Provide the [x, y] coordinate of the cell's center where the given text is located.  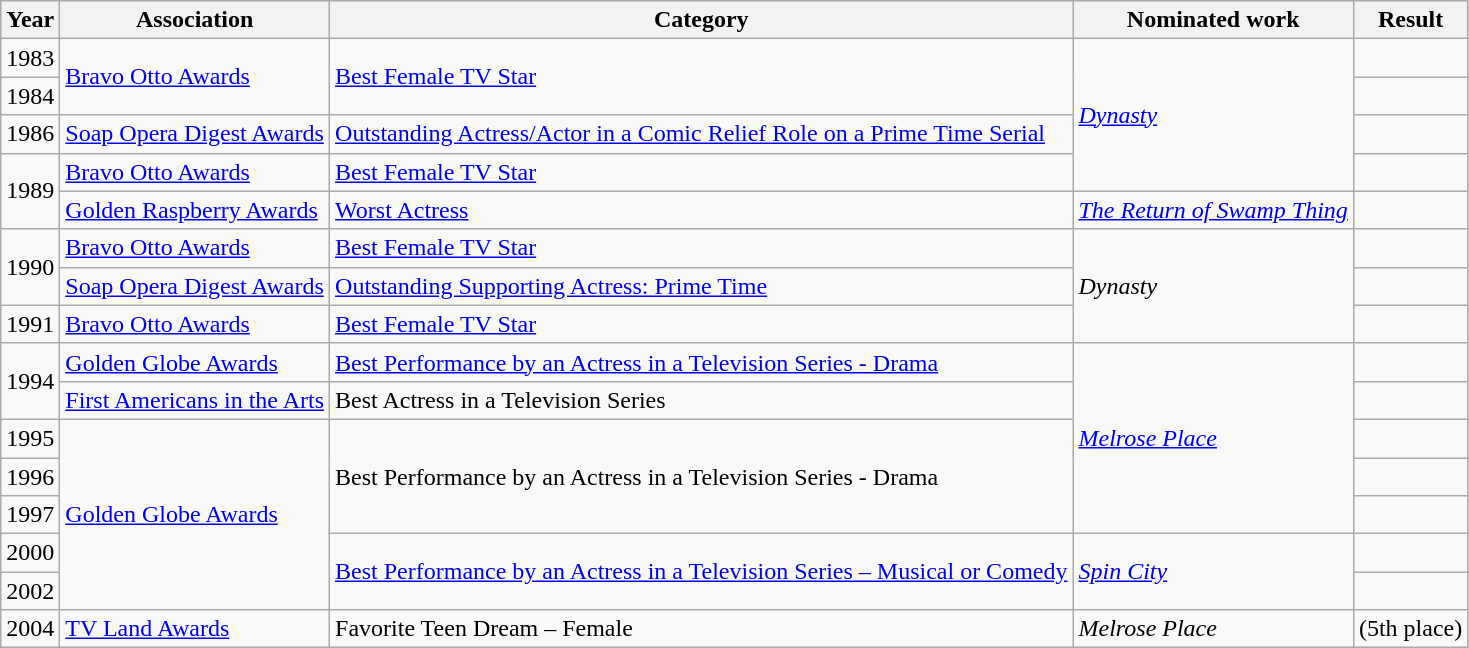
1994 [30, 381]
Best Actress in a Television Series [702, 400]
Category [702, 20]
2004 [30, 629]
2002 [30, 591]
1983 [30, 58]
1991 [30, 324]
1984 [30, 96]
2000 [30, 553]
Golden Raspberry Awards [195, 210]
Result [1410, 20]
Worst Actress [702, 210]
Association [195, 20]
Outstanding Supporting Actress: Prime Time [702, 286]
Best Performance by an Actress in a Television Series – Musical or Comedy [702, 572]
TV Land Awards [195, 629]
Favorite Teen Dream – Female [702, 629]
1995 [30, 438]
Nominated work [1213, 20]
Year [30, 20]
1997 [30, 515]
1986 [30, 134]
1989 [30, 191]
The Return of Swamp Thing [1213, 210]
1990 [30, 267]
(5th place) [1410, 629]
First Americans in the Arts [195, 400]
Outstanding Actress/Actor in a Comic Relief Role on a Prime Time Serial [702, 134]
1996 [30, 477]
Spin City [1213, 572]
